For the text-containing cell, return its midpoint in [x, y] coordinate format. 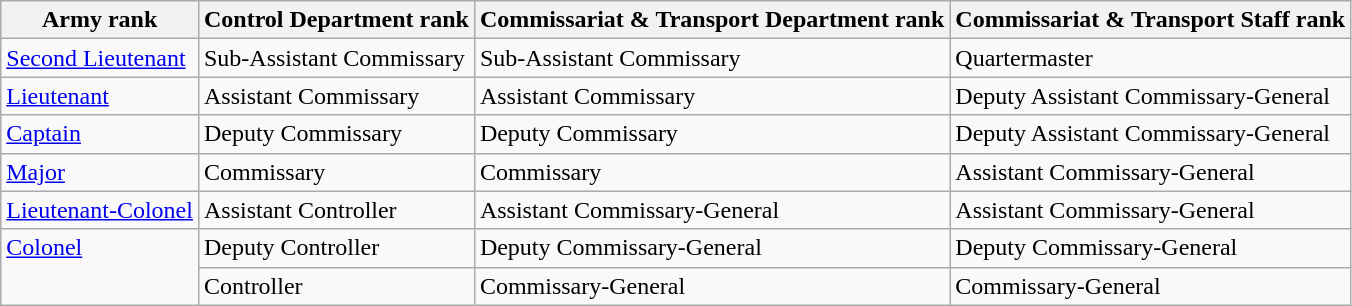
Controller [336, 286]
Major [100, 172]
Second Lieutenant [100, 58]
Captain [100, 134]
Commissariat & Transport Department rank [712, 20]
Assistant Controller [336, 210]
Deputy Controller [336, 248]
Army rank [100, 20]
Control Department rank [336, 20]
Lieutenant [100, 96]
Colonel [100, 267]
Quartermaster [1150, 58]
Commissariat & Transport Staff rank [1150, 20]
Lieutenant-Colonel [100, 210]
